Capture the cell that displays the provided text and extract its (X, Y) central coordinate. 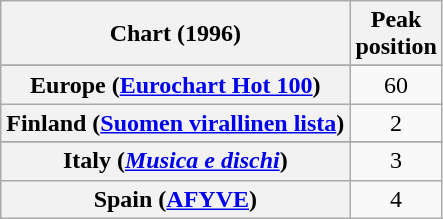
Chart (1996) (176, 34)
4 (396, 199)
Finland (Suomen virallinen lista) (176, 123)
2 (396, 123)
Italy (Musica e dischi) (176, 161)
Spain (AFYVE) (176, 199)
3 (396, 161)
Europe (Eurochart Hot 100) (176, 85)
60 (396, 85)
Peakposition (396, 34)
